For the text-containing cell, return its midpoint in (x, y) coordinate format. 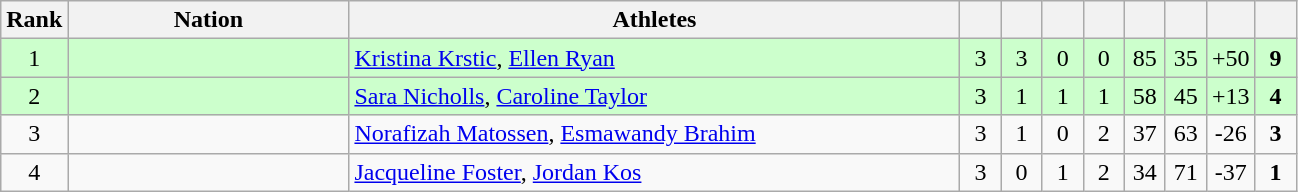
9 (1276, 58)
Athletes (654, 20)
-37 (1230, 172)
Nation (208, 20)
35 (1186, 58)
+13 (1230, 96)
Norafizah Matossen, Esmawandy Brahim (654, 134)
71 (1186, 172)
Rank (34, 20)
-26 (1230, 134)
45 (1186, 96)
58 (1144, 96)
+50 (1230, 58)
Jacqueline Foster, Jordan Kos (654, 172)
Kristina Krstic, Ellen Ryan (654, 58)
63 (1186, 134)
Sara Nicholls, Caroline Taylor (654, 96)
85 (1144, 58)
37 (1144, 134)
34 (1144, 172)
